Provide the (X, Y) coordinate of the cell's center where the given text is located.  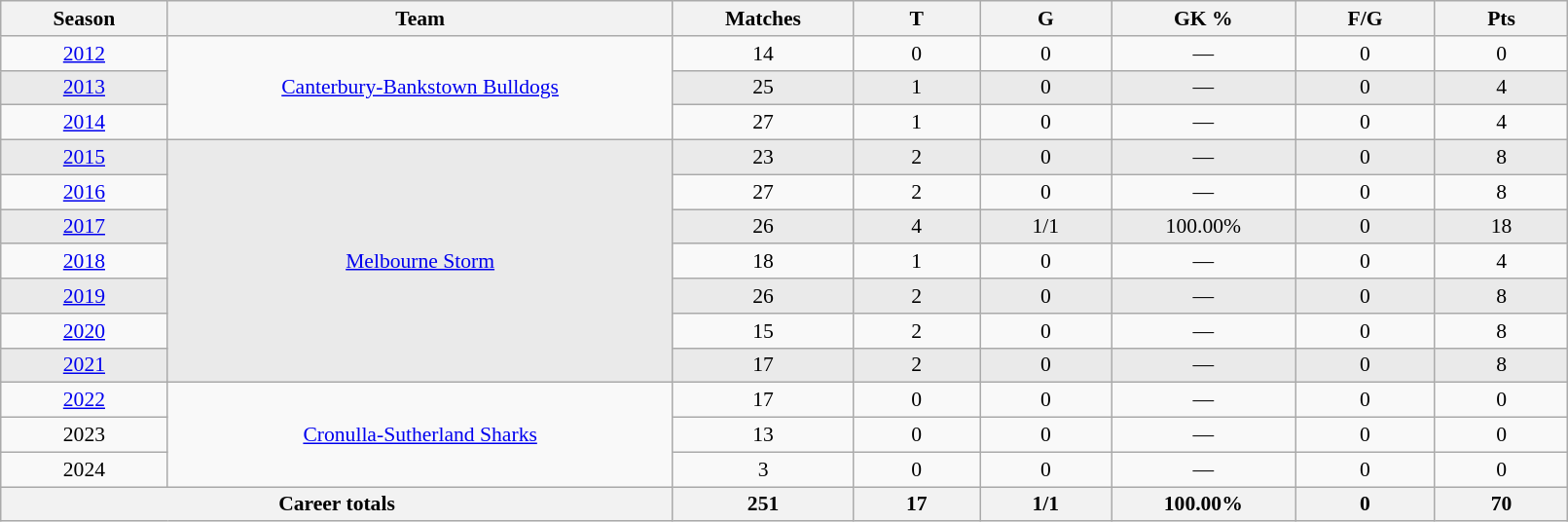
Canterbury-Bankstown Bulldogs (420, 88)
G (1045, 19)
Melbourne Storm (420, 261)
2018 (84, 262)
2017 (84, 227)
14 (763, 54)
Cronulla-Sutherland Sharks (420, 434)
2015 (84, 158)
23 (763, 158)
Matches (763, 19)
2022 (84, 400)
Season (84, 19)
Pts (1501, 19)
2023 (84, 435)
25 (763, 88)
15 (763, 331)
2014 (84, 123)
251 (763, 504)
2020 (84, 331)
13 (763, 435)
Career totals (337, 504)
2012 (84, 54)
2024 (84, 469)
T (917, 19)
Team (420, 19)
3 (763, 469)
2019 (84, 296)
2021 (84, 365)
GK % (1203, 19)
2013 (84, 88)
F/G (1366, 19)
2016 (84, 192)
70 (1501, 504)
